Return the (x, y) coordinate for the center point of the cell that contains the specified text.  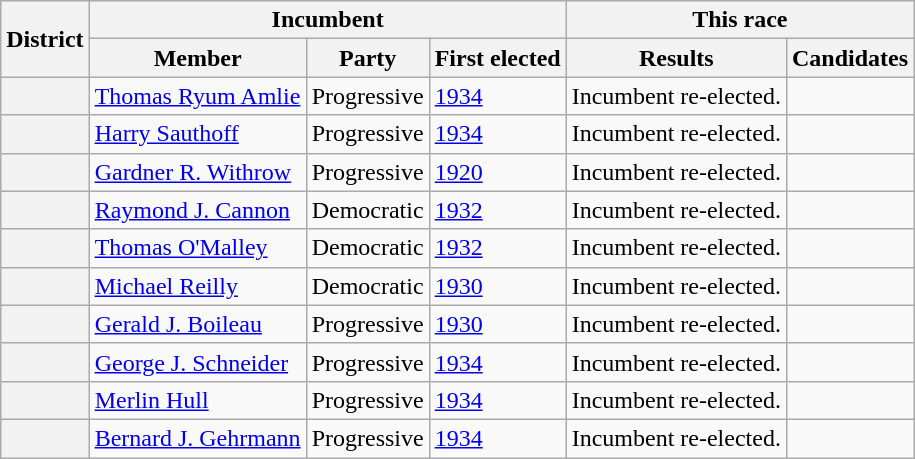
Gerald J. Boileau (198, 324)
Raymond J. Cannon (198, 210)
Incumbent (328, 20)
George J. Schneider (198, 362)
Michael Reilly (198, 286)
Merlin Hull (198, 400)
Party (368, 58)
Harry Sauthoff (198, 134)
First elected (498, 58)
Thomas Ryum Amlie (198, 96)
This race (740, 20)
1920 (498, 172)
Thomas O'Malley (198, 248)
Candidates (850, 58)
Gardner R. Withrow (198, 172)
District (45, 39)
Bernard J. Gehrmann (198, 438)
Results (676, 58)
Member (198, 58)
